Search for the cell housing the specified text and yield its [X, Y] center coordinate. 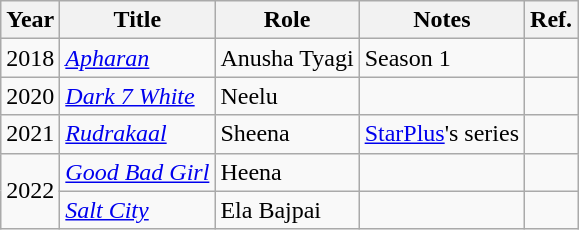
Sheena [287, 134]
StarPlus's series [442, 134]
Role [287, 20]
Ela Bajpai [287, 210]
2022 [30, 191]
2020 [30, 96]
Ref. [552, 20]
Rudrakaal [138, 134]
Neelu [287, 96]
2018 [30, 58]
Year [30, 20]
Season 1 [442, 58]
Title [138, 20]
Dark 7 White [138, 96]
Heena [287, 172]
Good Bad Girl [138, 172]
Notes [442, 20]
Anusha Tyagi [287, 58]
Salt City [138, 210]
Apharan [138, 58]
2021 [30, 134]
